Determine the (X, Y) coordinate at the center of the cell enclosing the given text.  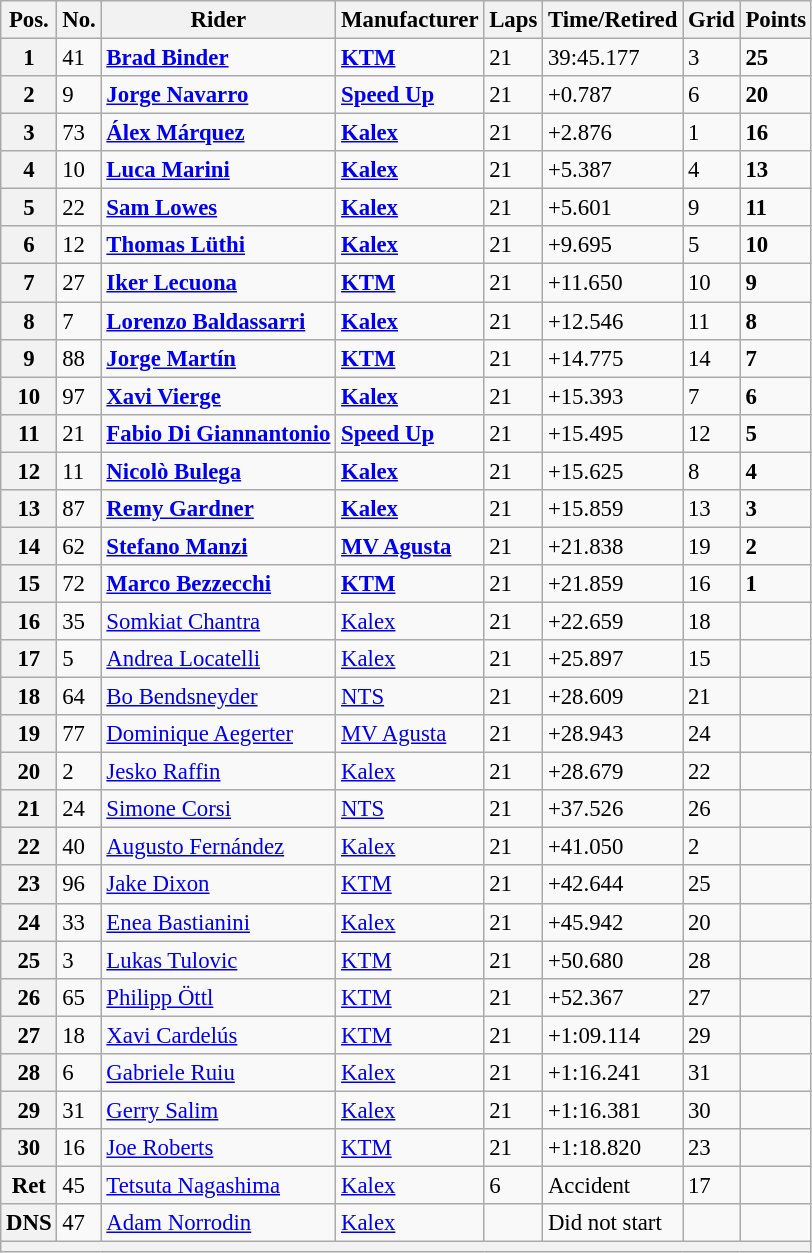
Grid (712, 20)
Joe Roberts (218, 1148)
Lukas Tulovic (218, 960)
+15.859 (613, 509)
+21.859 (613, 584)
33 (79, 922)
Brad Binder (218, 58)
+0.787 (613, 95)
Xavi Cardelús (218, 1035)
+15.495 (613, 433)
+14.775 (613, 358)
Laps (514, 20)
Gabriele Ruiu (218, 1073)
Enea Bastianini (218, 922)
Did not start (613, 1223)
41 (79, 58)
+12.546 (613, 321)
Rider (218, 20)
+52.367 (613, 997)
+1:18.820 (613, 1148)
97 (79, 396)
Luca Marini (218, 170)
77 (79, 734)
Remy Gardner (218, 509)
Jorge Martín (218, 358)
45 (79, 1185)
+1:16.241 (613, 1073)
Time/Retired (613, 20)
+21.838 (613, 546)
+1:16.381 (613, 1110)
Andrea Locatelli (218, 659)
Xavi Vierge (218, 396)
65 (79, 997)
+11.650 (613, 283)
Jake Dixon (218, 885)
Simone Corsi (218, 809)
+5.601 (613, 208)
Augusto Fernández (218, 847)
Dominique Aegerter (218, 734)
+50.680 (613, 960)
40 (79, 847)
Adam Norrodin (218, 1223)
Pos. (29, 20)
Sam Lowes (218, 208)
Philipp Öttl (218, 997)
62 (79, 546)
Stefano Manzi (218, 546)
73 (79, 133)
No. (79, 20)
Points (776, 20)
+28.679 (613, 772)
+41.050 (613, 847)
Lorenzo Baldassarri (218, 321)
+25.897 (613, 659)
Gerry Salim (218, 1110)
64 (79, 697)
Manufacturer (410, 20)
+28.609 (613, 697)
Jorge Navarro (218, 95)
Thomas Lüthi (218, 245)
Accident (613, 1185)
+42.644 (613, 885)
+9.695 (613, 245)
35 (79, 621)
Álex Márquez (218, 133)
Nicolò Bulega (218, 471)
Ret (29, 1185)
Fabio Di Giannantonio (218, 433)
+15.625 (613, 471)
Iker Lecuona (218, 283)
+37.526 (613, 809)
Marco Bezzecchi (218, 584)
39:45.177 (613, 58)
+28.943 (613, 734)
+5.387 (613, 170)
DNS (29, 1223)
Somkiat Chantra (218, 621)
Tetsuta Nagashima (218, 1185)
87 (79, 509)
+15.393 (613, 396)
72 (79, 584)
Jesko Raffin (218, 772)
+22.659 (613, 621)
Bo Bendsneyder (218, 697)
+2.876 (613, 133)
+1:09.114 (613, 1035)
96 (79, 885)
+45.942 (613, 922)
47 (79, 1223)
88 (79, 358)
